From the cell containing the given text, extract its center point as (x, y) coordinate. 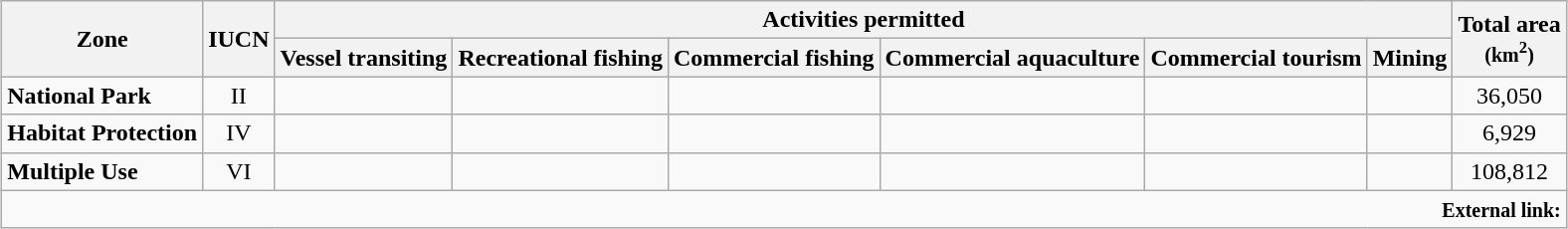
Recreational fishing (561, 58)
Zone (102, 39)
Commercial fishing (774, 58)
36,050 (1509, 96)
Habitat Protection (102, 133)
Commercial aquaculture (1013, 58)
IV (239, 133)
Commercial tourism (1256, 58)
IUCN (239, 39)
VI (239, 171)
National Park (102, 96)
Total area(km2) (1509, 39)
II (239, 96)
Vessel transiting (364, 58)
External link: (784, 209)
Mining (1410, 58)
6,929 (1509, 133)
108,812 (1509, 171)
Multiple Use (102, 171)
Activities permitted (864, 20)
